Extract the (x, y) coordinate from the center of the cell holding the provided text.  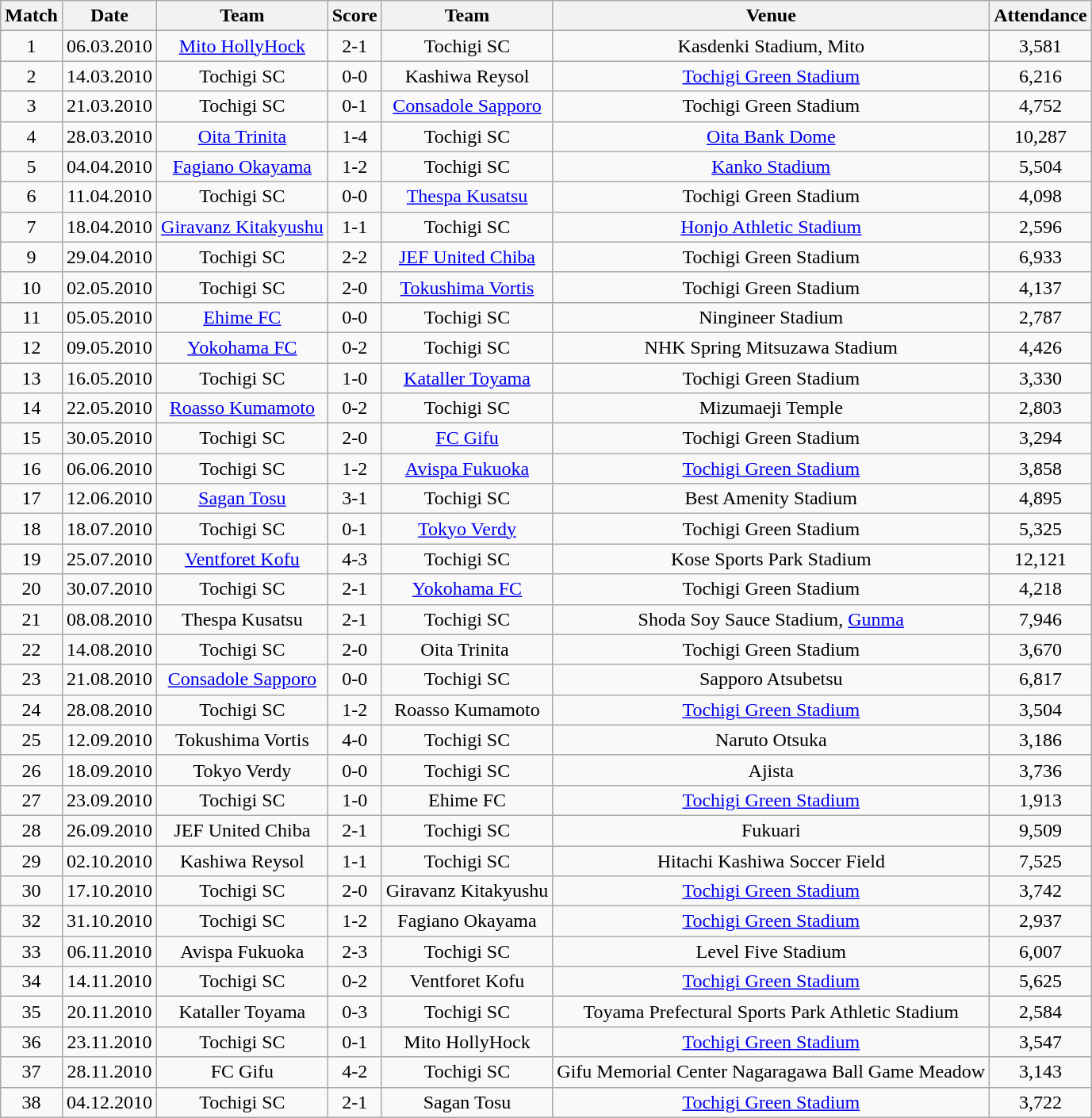
4,895 (1040, 499)
6,007 (1040, 951)
29.04.2010 (109, 257)
4 (32, 136)
26 (32, 770)
Naruto Otsuka (771, 740)
27 (32, 800)
14.11.2010 (109, 982)
6,216 (1040, 76)
3,670 (1040, 649)
36 (32, 1042)
4-3 (354, 559)
7 (32, 227)
17.10.2010 (109, 891)
20 (32, 589)
09.05.2010 (109, 347)
02.05.2010 (109, 287)
3-1 (354, 499)
23 (32, 680)
3,722 (1040, 1102)
05.05.2010 (109, 317)
3,547 (1040, 1042)
10 (32, 287)
13 (32, 378)
Level Five Stadium (771, 951)
9 (32, 257)
3,581 (1040, 46)
14.03.2010 (109, 76)
2,803 (1040, 408)
02.10.2010 (109, 860)
3,330 (1040, 378)
3,742 (1040, 891)
26.09.2010 (109, 830)
3,294 (1040, 438)
2,584 (1040, 1012)
Venue (771, 16)
7,946 (1040, 619)
Match (32, 16)
Ajista (771, 770)
Kose Sports Park Stadium (771, 559)
Hitachi Kashiwa Soccer Field (771, 860)
22 (32, 649)
04.12.2010 (109, 1102)
25 (32, 740)
10,287 (1040, 136)
28 (32, 830)
16 (32, 469)
11 (32, 317)
18.04.2010 (109, 227)
12,121 (1040, 559)
4,137 (1040, 287)
18.09.2010 (109, 770)
2-3 (354, 951)
14.08.2010 (109, 649)
15 (32, 438)
33 (32, 951)
Honjo Athletic Stadium (771, 227)
Kanko Stadium (771, 167)
21 (32, 619)
21.03.2010 (109, 106)
18.07.2010 (109, 529)
30 (32, 891)
4-2 (354, 1072)
2-2 (354, 257)
2,937 (1040, 921)
1-4 (354, 136)
28.08.2010 (109, 710)
4,098 (1040, 197)
29 (32, 860)
Oita Bank Dome (771, 136)
3,143 (1040, 1072)
06.11.2010 (109, 951)
NHK Spring Mitsuzawa Stadium (771, 347)
12.06.2010 (109, 499)
7,525 (1040, 860)
3,736 (1040, 770)
12.09.2010 (109, 740)
Gifu Memorial Center Nagaragawa Ball Game Meadow (771, 1072)
16.05.2010 (109, 378)
5,325 (1040, 529)
Attendance (1040, 16)
6,817 (1040, 680)
35 (32, 1012)
23.09.2010 (109, 800)
5,504 (1040, 167)
23.11.2010 (109, 1042)
3,858 (1040, 469)
14 (32, 408)
17 (32, 499)
30.07.2010 (109, 589)
31.10.2010 (109, 921)
18 (32, 529)
28.11.2010 (109, 1072)
4,752 (1040, 106)
6 (32, 197)
6,933 (1040, 257)
3,186 (1040, 740)
1,913 (1040, 800)
0-3 (354, 1012)
2,787 (1040, 317)
Ningineer Stadium (771, 317)
Kasdenki Stadium, Mito (771, 46)
06.06.2010 (109, 469)
37 (32, 1072)
Sapporo Atsubetsu (771, 680)
4-0 (354, 740)
Shoda Soy Sauce Stadium, Gunma (771, 619)
34 (32, 982)
38 (32, 1102)
19 (32, 559)
25.07.2010 (109, 559)
Best Amenity Stadium (771, 499)
Mizumaeji Temple (771, 408)
4,218 (1040, 589)
9,509 (1040, 830)
Toyama Prefectural Sports Park Athletic Stadium (771, 1012)
Fukuari (771, 830)
5 (32, 167)
32 (32, 921)
28.03.2010 (109, 136)
2,596 (1040, 227)
21.08.2010 (109, 680)
06.03.2010 (109, 46)
24 (32, 710)
11.04.2010 (109, 197)
5,625 (1040, 982)
1 (32, 46)
08.08.2010 (109, 619)
30.05.2010 (109, 438)
4,426 (1040, 347)
04.04.2010 (109, 167)
3 (32, 106)
Score (354, 16)
12 (32, 347)
22.05.2010 (109, 408)
2 (32, 76)
Date (109, 16)
3,504 (1040, 710)
20.11.2010 (109, 1012)
